Determine the [X, Y] coordinate at the center of the cell enclosing the given text.  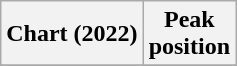
Peakposition [189, 34]
Chart (2022) [72, 34]
